Find where the given text appears and provide that cell's center as (x, y) coordinate. 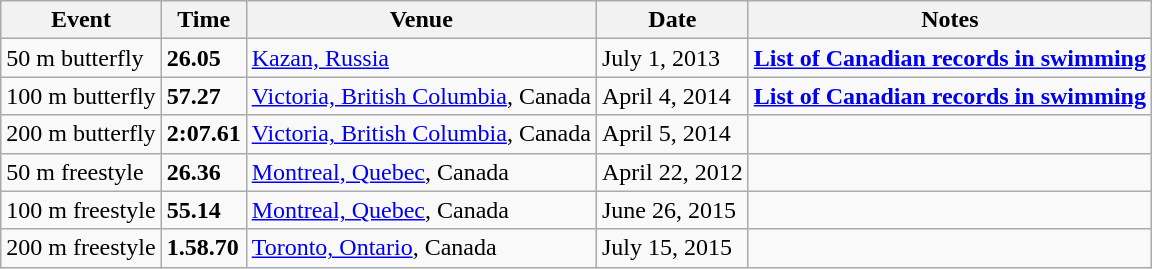
April 5, 2014 (672, 134)
Toronto, Ontario, Canada (421, 248)
July 1, 2013 (672, 58)
Date (672, 20)
Notes (950, 20)
100 m butterfly (81, 96)
April 4, 2014 (672, 96)
1.58.70 (204, 248)
26.36 (204, 172)
26.05 (204, 58)
50 m butterfly (81, 58)
100 m freestyle (81, 210)
July 15, 2015 (672, 248)
Event (81, 20)
50 m freestyle (81, 172)
Kazan, Russia (421, 58)
2:07.61 (204, 134)
June 26, 2015 (672, 210)
April 22, 2012 (672, 172)
200 m butterfly (81, 134)
57.27 (204, 96)
200 m freestyle (81, 248)
55.14 (204, 210)
Venue (421, 20)
Time (204, 20)
